Output the [X, Y] coordinate of the center of the cell containing the given text.  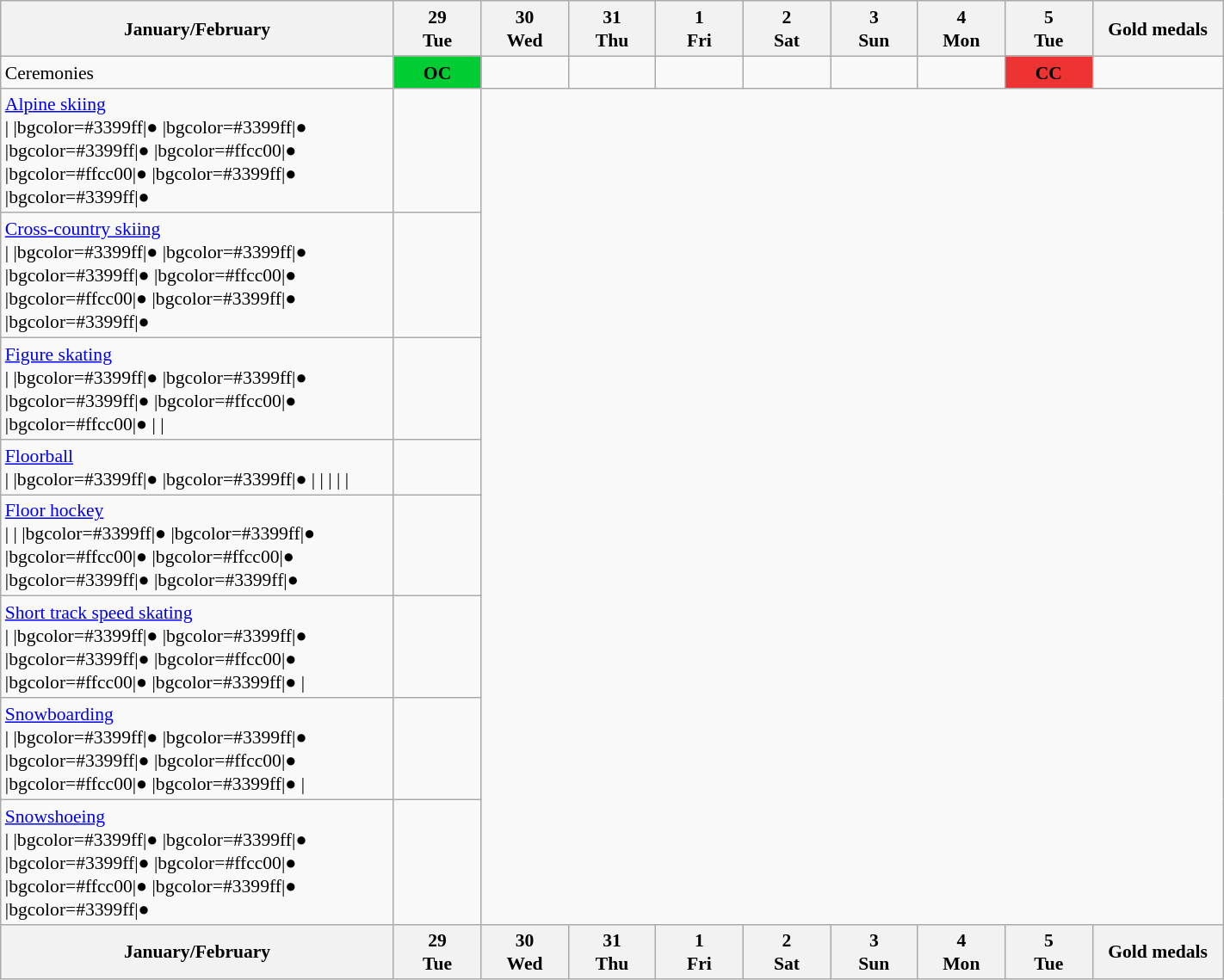
CC [1048, 72]
Ceremonies [198, 72]
Figure skating| |bgcolor=#3399ff|● |bgcolor=#3399ff|● |bgcolor=#3399ff|● |bgcolor=#ffcc00|● |bgcolor=#ffcc00|● | | [198, 388]
Floorball| |bgcolor=#3399ff|● |bgcolor=#3399ff|● | | | | | [198, 466]
Snowshoeing| |bgcolor=#3399ff|● |bgcolor=#3399ff|● |bgcolor=#3399ff|● |bgcolor=#ffcc00|● |bgcolor=#ffcc00|● |bgcolor=#3399ff|● |bgcolor=#3399ff|● [198, 862]
OC [437, 72]
Floor hockey| | |bgcolor=#3399ff|● |bgcolor=#3399ff|● |bgcolor=#ffcc00|● |bgcolor=#ffcc00|● |bgcolor=#3399ff|● |bgcolor=#3399ff|● [198, 545]
Snowboarding| |bgcolor=#3399ff|● |bgcolor=#3399ff|● |bgcolor=#3399ff|● |bgcolor=#ffcc00|● |bgcolor=#ffcc00|● |bgcolor=#3399ff|● | [198, 749]
Alpine skiing| |bgcolor=#3399ff|● |bgcolor=#3399ff|● |bgcolor=#3399ff|● |bgcolor=#ffcc00|● |bgcolor=#ffcc00|● |bgcolor=#3399ff|● |bgcolor=#3399ff|● [198, 150]
Short track speed skating| |bgcolor=#3399ff|● |bgcolor=#3399ff|● |bgcolor=#3399ff|● |bgcolor=#ffcc00|● |bgcolor=#ffcc00|● |bgcolor=#3399ff|● | [198, 647]
